Detect which cell encompasses the target text, then output its [X, Y] center coordinate. 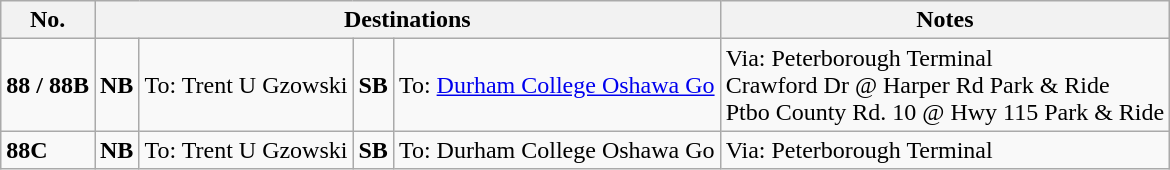
Notes [945, 20]
Via: Peterborough TerminalCrawford Dr @ Harper Rd Park & RidePtbo County Rd. 10 @ Hwy 115 Park & Ride [945, 85]
Destinations [407, 20]
88 / 88B [48, 85]
Via: Peterborough Terminal [945, 150]
88C [48, 150]
No. [48, 20]
